Search for the cell housing the specified text and yield its [x, y] center coordinate. 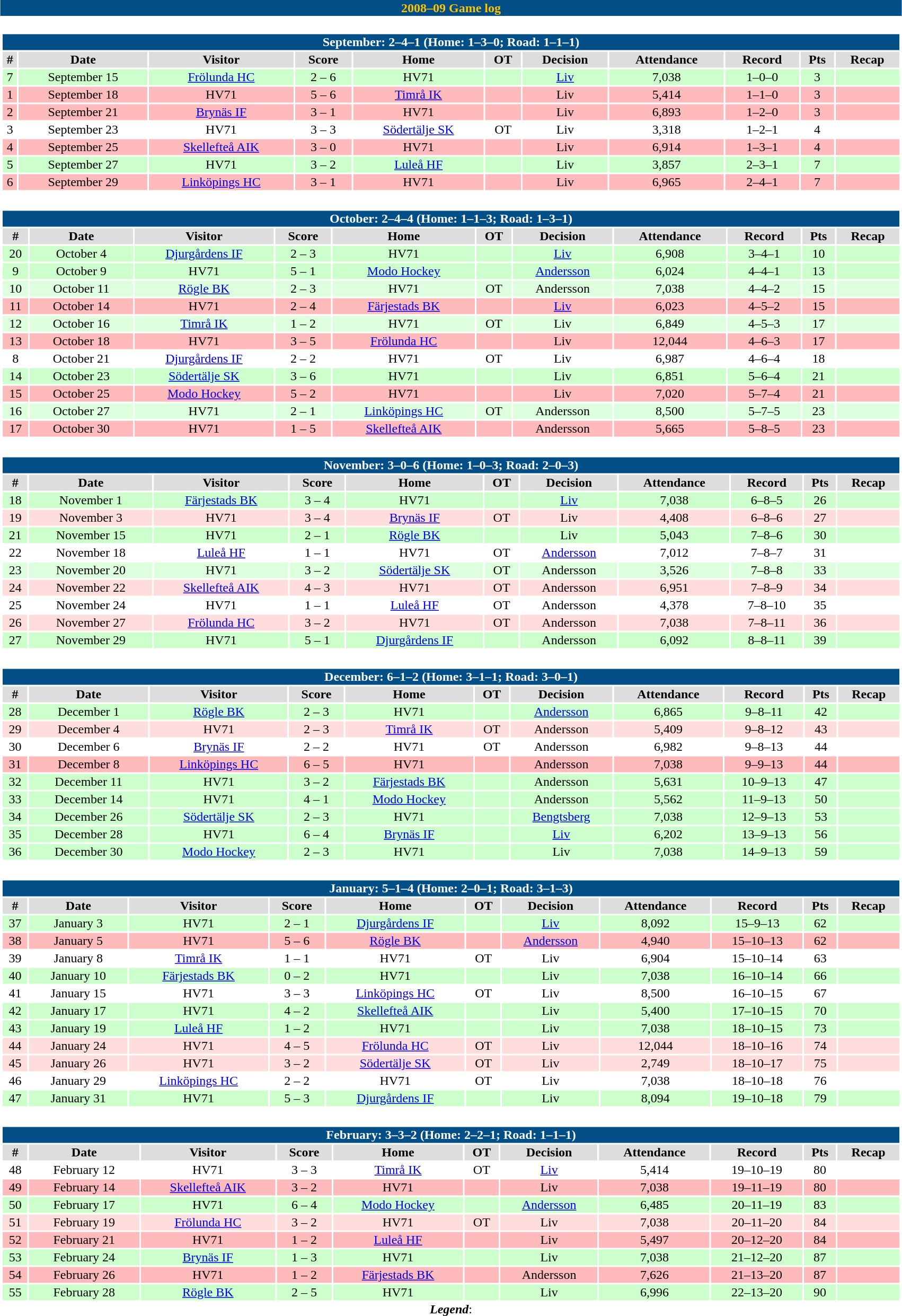
September 18 [83, 95]
20 [15, 254]
16 [15, 411]
November 1 [91, 500]
November 24 [91, 605]
1–2–0 [762, 112]
2 [10, 112]
October 18 [82, 341]
November: 3–0–6 (Home: 1–0–3; Road: 2–0–3) [450, 465]
75 [820, 1063]
11–9–13 [764, 799]
74 [820, 1046]
67 [820, 993]
9–8–12 [764, 729]
6,849 [670, 324]
Bengtsberg [561, 817]
59 [821, 852]
3 – 6 [303, 376]
1–0–0 [762, 77]
6,851 [670, 376]
55 [15, 1292]
32 [15, 782]
52 [15, 1240]
10–9–13 [764, 782]
5,497 [655, 1240]
October 16 [82, 324]
29 [15, 729]
4–5–2 [764, 306]
6,996 [655, 1292]
September: 2–4–1 (Home: 1–3–0; Road: 1–1–1) [450, 42]
16–10–15 [758, 993]
17–10–15 [758, 1011]
2 – 5 [304, 1292]
2–3–1 [762, 165]
December 4 [89, 729]
19–10–18 [758, 1098]
5–7–4 [764, 394]
October 25 [82, 394]
9–8–11 [764, 712]
0 – 2 [297, 976]
2 – 4 [303, 306]
40 [15, 976]
18–10–16 [758, 1046]
12–9–13 [764, 817]
15–10–14 [758, 958]
2,749 [656, 1063]
25 [15, 605]
5,665 [670, 429]
December 26 [89, 817]
66 [820, 976]
December 11 [89, 782]
70 [820, 1011]
4–6–4 [764, 359]
8,094 [656, 1098]
4–4–1 [764, 271]
24 [15, 588]
6 – 5 [317, 764]
January 10 [78, 976]
41 [15, 993]
22–13–20 [757, 1292]
5–7–5 [764, 411]
28 [15, 712]
2–4–1 [762, 182]
5,043 [674, 535]
February 14 [84, 1187]
51 [15, 1222]
6,908 [670, 254]
November 27 [91, 623]
September 15 [83, 77]
7–8–7 [767, 553]
56 [821, 834]
11 [15, 306]
6,987 [670, 359]
4–4–2 [764, 289]
49 [15, 1187]
7–8–6 [767, 535]
6 [10, 182]
4,940 [656, 941]
90 [820, 1292]
6,951 [674, 588]
December 14 [89, 799]
6–8–5 [767, 500]
3,526 [674, 570]
December: 6–1–2 (Home: 3–1–1; Road: 3–0–1) [450, 677]
January 29 [78, 1081]
February 24 [84, 1257]
December 1 [89, 712]
8–8–11 [767, 640]
54 [15, 1275]
October 23 [82, 376]
3–4–1 [764, 254]
November 22 [91, 588]
5 – 3 [297, 1098]
18–10–17 [758, 1063]
5–8–5 [764, 429]
73 [820, 1028]
September 27 [83, 165]
19 [15, 518]
14 [15, 376]
November 18 [91, 553]
8 [15, 359]
15–9–13 [758, 923]
January 17 [78, 1011]
9–9–13 [764, 764]
5 [10, 165]
6,202 [668, 834]
January: 5–1–4 (Home: 2–0–1; Road: 3–1–3) [450, 888]
September 29 [83, 182]
37 [15, 923]
February 28 [84, 1292]
January 24 [78, 1046]
January 3 [78, 923]
12 [15, 324]
13–9–13 [764, 834]
February 21 [84, 1240]
4 – 3 [317, 588]
6,023 [670, 306]
1 – 5 [303, 429]
October 11 [82, 289]
15–10–13 [758, 941]
October 14 [82, 306]
20–12–20 [757, 1240]
5 – 2 [303, 394]
46 [15, 1081]
6,092 [674, 640]
December 28 [89, 834]
November 20 [91, 570]
20–11–19 [757, 1205]
7,626 [655, 1275]
2 – 6 [323, 77]
79 [820, 1098]
6,982 [668, 747]
October 27 [82, 411]
20–11–20 [757, 1222]
February 17 [84, 1205]
19–11–19 [757, 1187]
18–10–18 [758, 1081]
22 [15, 553]
3,318 [667, 130]
5,631 [668, 782]
4 – 5 [297, 1046]
4 – 1 [317, 799]
December 30 [89, 852]
November 29 [91, 640]
7–8–11 [767, 623]
1 [10, 95]
4,408 [674, 518]
5,562 [668, 799]
7–8–9 [767, 588]
1–3–1 [762, 147]
January 5 [78, 941]
1 – 3 [304, 1257]
6,914 [667, 147]
September 21 [83, 112]
6–8–6 [767, 518]
3 – 0 [323, 147]
76 [820, 1081]
3 – 5 [303, 341]
1–1–0 [762, 95]
9–8–13 [764, 747]
1–2–1 [762, 130]
9 [15, 271]
7,020 [670, 394]
48 [15, 1170]
September 23 [83, 130]
October 9 [82, 271]
6,865 [668, 712]
November 15 [91, 535]
7–8–8 [767, 570]
December 6 [89, 747]
February 26 [84, 1275]
November 3 [91, 518]
5,409 [668, 729]
3,857 [667, 165]
19–10–19 [757, 1170]
7,012 [674, 553]
6,485 [655, 1205]
38 [15, 941]
October 4 [82, 254]
7–8–10 [767, 605]
January 19 [78, 1028]
4 – 2 [297, 1011]
6,024 [670, 271]
45 [15, 1063]
14–9–13 [764, 852]
February 12 [84, 1170]
18–10–15 [758, 1028]
October 30 [82, 429]
63 [820, 958]
5–6–4 [764, 376]
September 25 [83, 147]
February: 3–3–2 (Home: 2–2–1; Road: 1–1–1) [450, 1135]
21–12–20 [757, 1257]
4–5–3 [764, 324]
February 19 [84, 1222]
January 8 [78, 958]
4–6–3 [764, 341]
October: 2–4–4 (Home: 1–1–3; Road: 1–3–1) [450, 219]
6,904 [656, 958]
January 31 [78, 1098]
21–13–20 [757, 1275]
January 26 [78, 1063]
October 21 [82, 359]
6,965 [667, 182]
December 8 [89, 764]
January 15 [78, 993]
5,400 [656, 1011]
16–10–14 [758, 976]
8,092 [656, 923]
4,378 [674, 605]
83 [820, 1205]
2008–09 Game log [451, 8]
6,893 [667, 112]
